Extract the (X, Y) coordinate from the center of the cell holding the provided text.  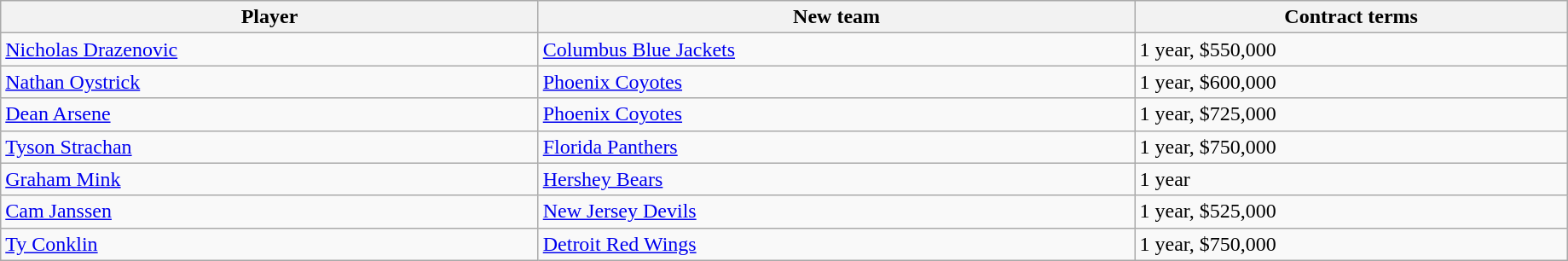
1 year, $725,000 (1351, 114)
Nathan Oystrick (269, 82)
1 year, $600,000 (1351, 82)
1 year, $525,000 (1351, 212)
New team (836, 17)
Tyson Strachan (269, 147)
Dean Arsene (269, 114)
1 year (1351, 179)
Hershey Bears (836, 179)
Columbus Blue Jackets (836, 49)
Nicholas Drazenovic (269, 49)
Graham Mink (269, 179)
Ty Conklin (269, 244)
Cam Janssen (269, 212)
Contract terms (1351, 17)
Player (269, 17)
New Jersey Devils (836, 212)
Florida Panthers (836, 147)
1 year, $550,000 (1351, 49)
Detroit Red Wings (836, 244)
